Determine the (X, Y) coordinate at the center of the cell enclosing the given text.  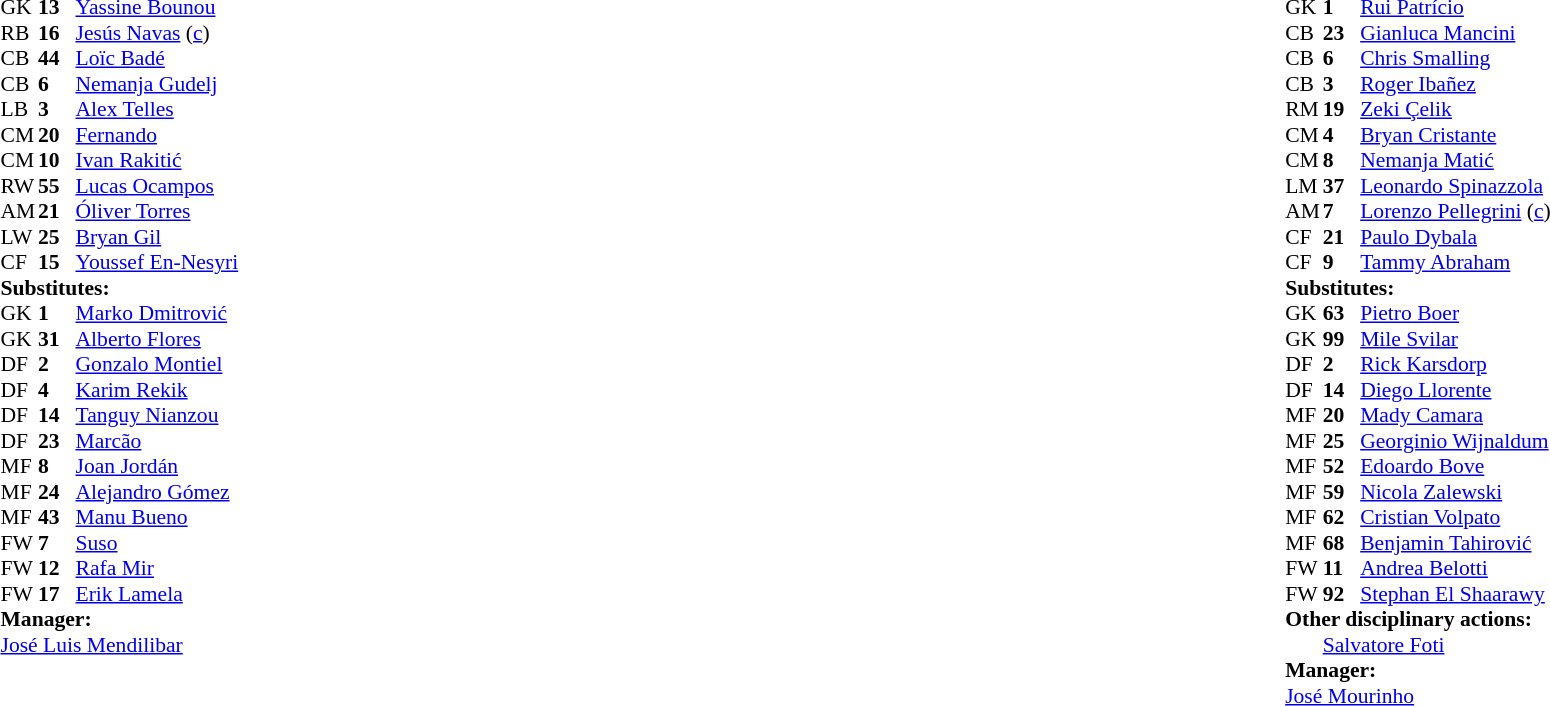
Erik Lamela (158, 594)
Marcão (158, 441)
62 (1342, 517)
16 (57, 33)
LB (19, 109)
Manager: (119, 619)
92 (1342, 594)
44 (57, 59)
José Luis Mendilibar (119, 645)
24 (57, 492)
Alberto Flores (158, 339)
1 (57, 313)
Substitutes: (119, 288)
Rafa Mir (158, 569)
Alejandro Gómez (158, 492)
Nemanja Gudelj (158, 84)
59 (1342, 492)
Joan Jordán (158, 467)
55 (57, 186)
Alex Telles (158, 109)
Loïc Badé (158, 59)
Tanguy Nianzou (158, 415)
Ivan Rakitić (158, 161)
43 (57, 517)
10 (57, 161)
Youssef En-Nesyri (158, 263)
RM (1304, 109)
99 (1342, 339)
Manu Bueno (158, 517)
52 (1342, 467)
31 (57, 339)
RB (19, 33)
Fernando (158, 135)
11 (1342, 569)
Karim Rekik (158, 390)
63 (1342, 313)
Gonzalo Montiel (158, 365)
12 (57, 569)
LW (19, 237)
Suso (158, 543)
Bryan Gil (158, 237)
37 (1342, 186)
15 (57, 263)
LM (1304, 186)
Lucas Ocampos (158, 186)
Óliver Torres (158, 211)
RW (19, 186)
Jesús Navas (c) (158, 33)
19 (1342, 109)
9 (1342, 263)
Marko Dmitrović (158, 313)
68 (1342, 543)
17 (57, 594)
